Output the (X, Y) coordinate of the center of the cell containing the given text.  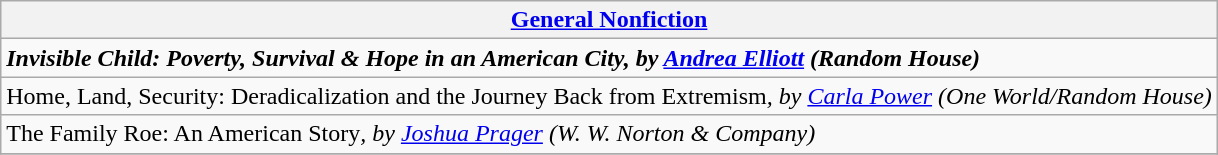
Invisible Child: Poverty, Survival & Hope in an American City, by Andrea Elliott (Random House) (610, 58)
Home, Land, Security: Deradicalization and the Journey Back from Extremism, by Carla Power (One World/Random House) (610, 96)
The Family Roe: An American Story, by Joshua Prager (W. W. Norton & Company) (610, 134)
General Nonfiction (610, 20)
